Determine the [x, y] coordinate at the center of the cell enclosing the given text.  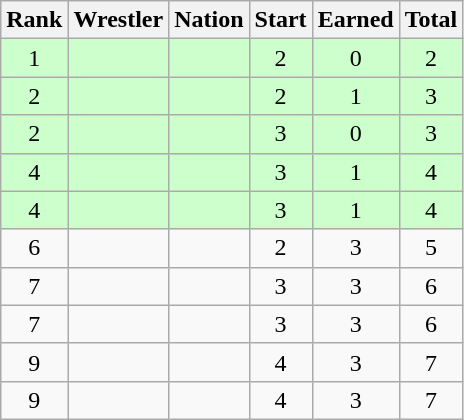
Total [431, 20]
Earned [356, 20]
5 [431, 248]
Rank [34, 20]
Nation [209, 20]
Start [280, 20]
Wrestler [118, 20]
